Detect which cell encompasses the target text, then output its (X, Y) center coordinate. 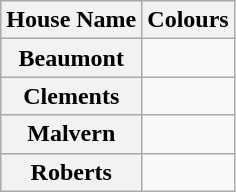
Roberts (72, 172)
Beaumont (72, 58)
Malvern (72, 134)
House Name (72, 20)
Clements (72, 96)
Colours (188, 20)
